For the text-containing cell, return its midpoint in [x, y] coordinate format. 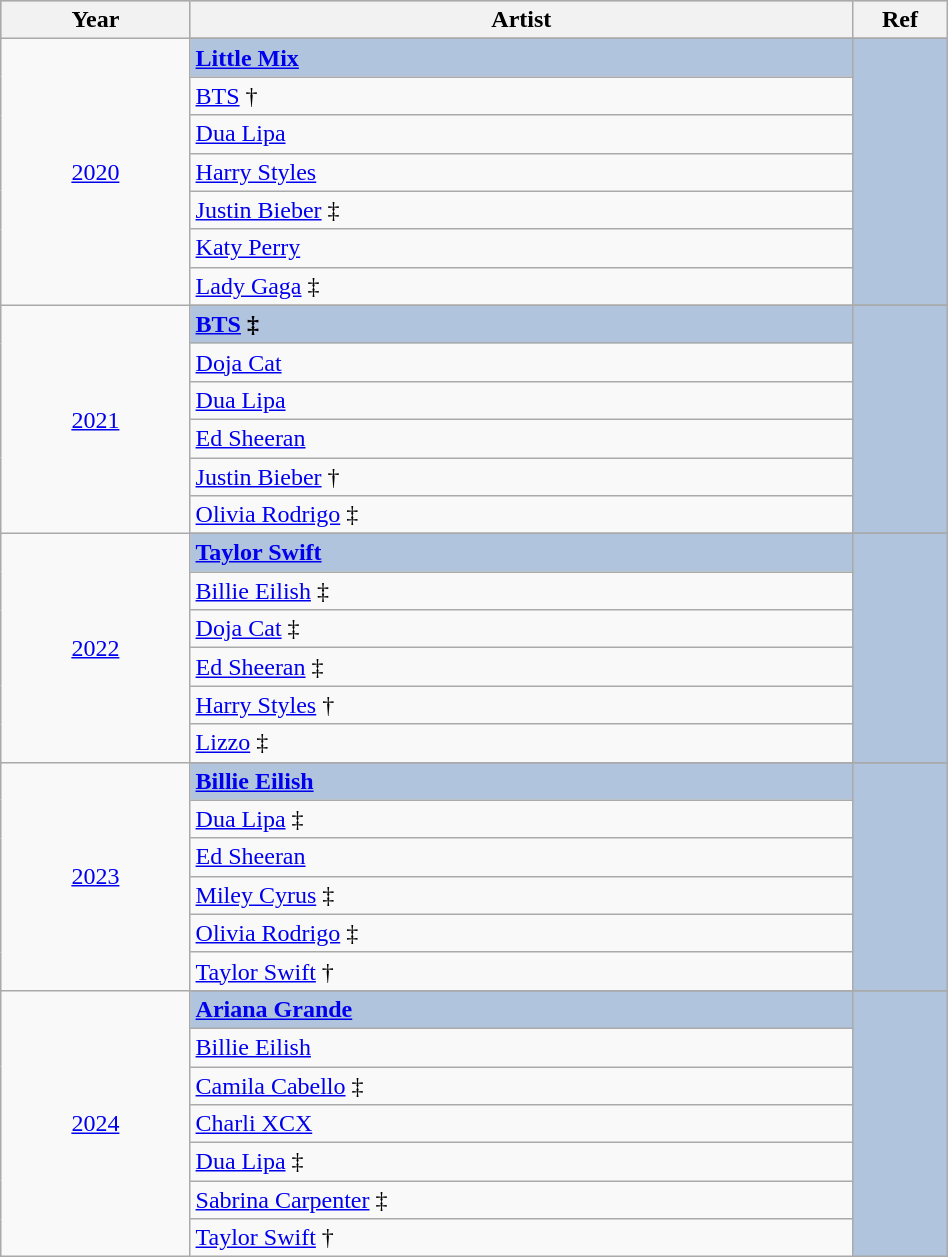
2020 [96, 172]
Justin Bieber † [522, 477]
Ref [900, 20]
2022 [96, 648]
BTS ‡ [522, 324]
Justin Bieber ‡ [522, 210]
Camila Cabello ‡ [522, 1085]
Sabrina Carpenter ‡ [522, 1200]
Ed Sheeran ‡ [522, 667]
Charli XCX [522, 1124]
BTS † [522, 96]
Katy Perry [522, 248]
Lizzo ‡ [522, 743]
2023 [96, 876]
Taylor Swift [522, 553]
Artist [522, 20]
Billie Eilish ‡ [522, 591]
Harry Styles † [522, 705]
Little Mix [522, 58]
Year [96, 20]
Ariana Grande [522, 1009]
2021 [96, 419]
2024 [96, 1123]
Lady Gaga ‡ [522, 286]
Miley Cyrus ‡ [522, 895]
Doja Cat [522, 362]
Doja Cat ‡ [522, 629]
Harry Styles [522, 172]
